Return the [X, Y] coordinate for the center point of the cell that contains the specified text.  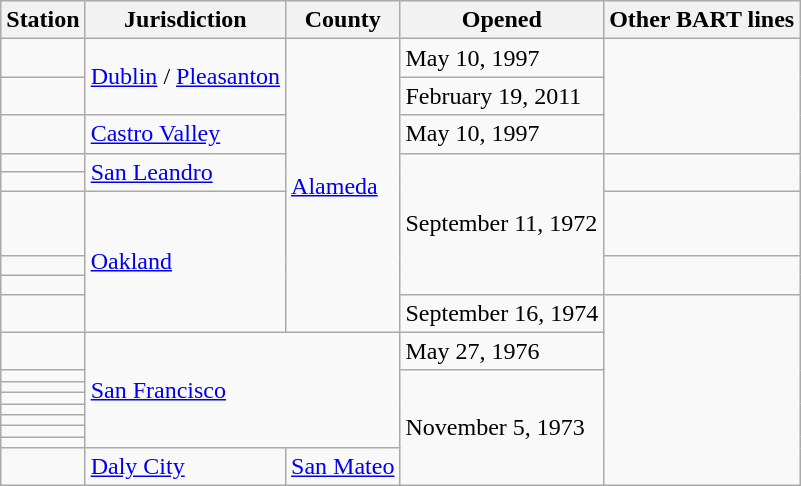
Other BART lines [702, 20]
Oakland [185, 262]
February 19, 2011 [502, 96]
San Leandro [185, 172]
Jurisdiction [185, 20]
County [343, 20]
September 16, 1974 [502, 313]
Dublin / Pleasanton [185, 77]
Castro Valley [185, 134]
May 27, 1976 [502, 351]
Opened [502, 20]
September 11, 1972 [502, 224]
San Mateo [343, 467]
November 5, 1973 [502, 428]
San Francisco [242, 390]
Alameda [343, 186]
Daly City [185, 467]
Station [43, 20]
